Determine the (x, y) coordinate at the center of the cell enclosing the given text.  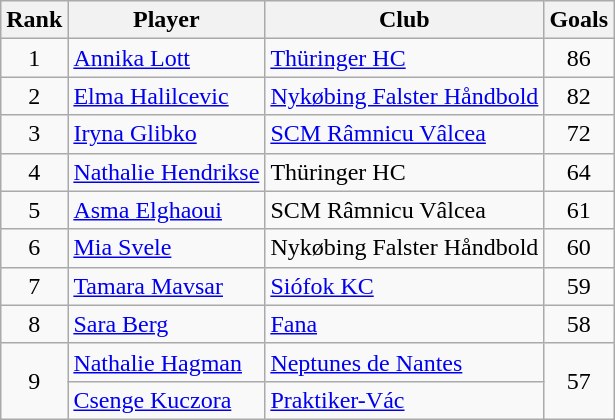
9 (34, 381)
60 (579, 248)
8 (34, 324)
61 (579, 210)
Praktiker-Vác (404, 400)
Iryna Glibko (166, 134)
Siófok KC (404, 286)
Player (166, 20)
5 (34, 210)
4 (34, 172)
3 (34, 134)
86 (579, 58)
1 (34, 58)
Tamara Mavsar (166, 286)
Asma Elghaoui (166, 210)
Nathalie Hendrikse (166, 172)
Rank (34, 20)
7 (34, 286)
Goals (579, 20)
59 (579, 286)
Sara Berg (166, 324)
Elma Halilcevic (166, 96)
82 (579, 96)
64 (579, 172)
2 (34, 96)
58 (579, 324)
Neptunes de Nantes (404, 362)
Nathalie Hagman (166, 362)
57 (579, 381)
72 (579, 134)
Csenge Kuczora (166, 400)
Annika Lott (166, 58)
Club (404, 20)
Fana (404, 324)
6 (34, 248)
Mia Svele (166, 248)
